Output the [X, Y] coordinate of the center of the cell containing the given text.  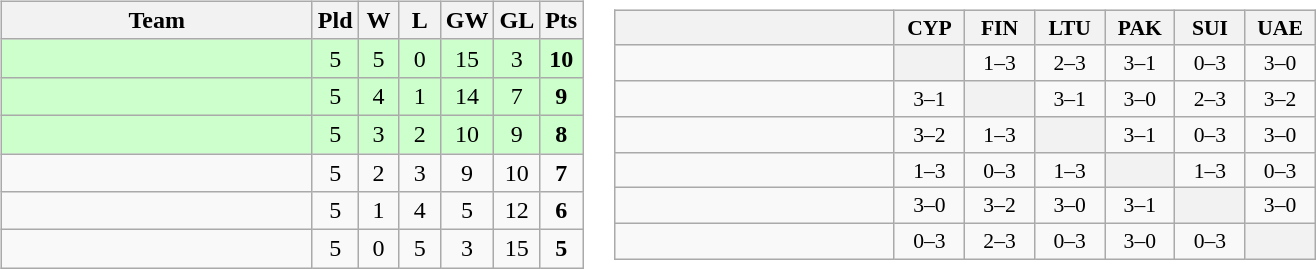
12 [517, 211]
GW [467, 20]
Pts [562, 20]
W [378, 20]
14 [467, 96]
SUI [1210, 28]
LTU [1070, 28]
L [420, 20]
PAK [1140, 28]
FIN [999, 28]
CYP [929, 28]
6 [562, 211]
Pld [335, 20]
8 [562, 134]
Team [156, 20]
GL [517, 20]
UAE [1280, 28]
